Return the (x, y) coordinate for the center point of the cell that contains the specified text.  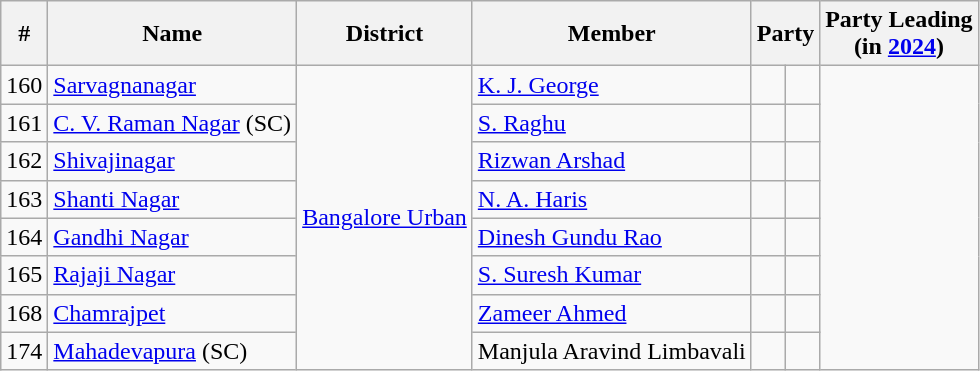
168 (24, 313)
N. A. Haris (612, 199)
Rajaji Nagar (172, 275)
Party Leading(in 2024) (899, 34)
162 (24, 161)
163 (24, 199)
Shanti Nagar (172, 199)
Name (172, 34)
# (24, 34)
Mahadevapura (SC) (172, 351)
Bangalore Urban (385, 218)
S. Suresh Kumar (612, 275)
Gandhi Nagar (172, 237)
Dinesh Gundu Rao (612, 237)
K. J. George (612, 85)
Member (612, 34)
160 (24, 85)
165 (24, 275)
Chamrajpet (172, 313)
161 (24, 123)
District (385, 34)
164 (24, 237)
C. V. Raman Nagar (SC) (172, 123)
174 (24, 351)
Zameer Ahmed (612, 313)
Rizwan Arshad (612, 161)
S. Raghu (612, 123)
Sarvagnanagar (172, 85)
Manjula Aravind Limbavali (612, 351)
Party (785, 34)
Shivajinagar (172, 161)
